Provide the [X, Y] coordinate of the cell's center where the given text is located.  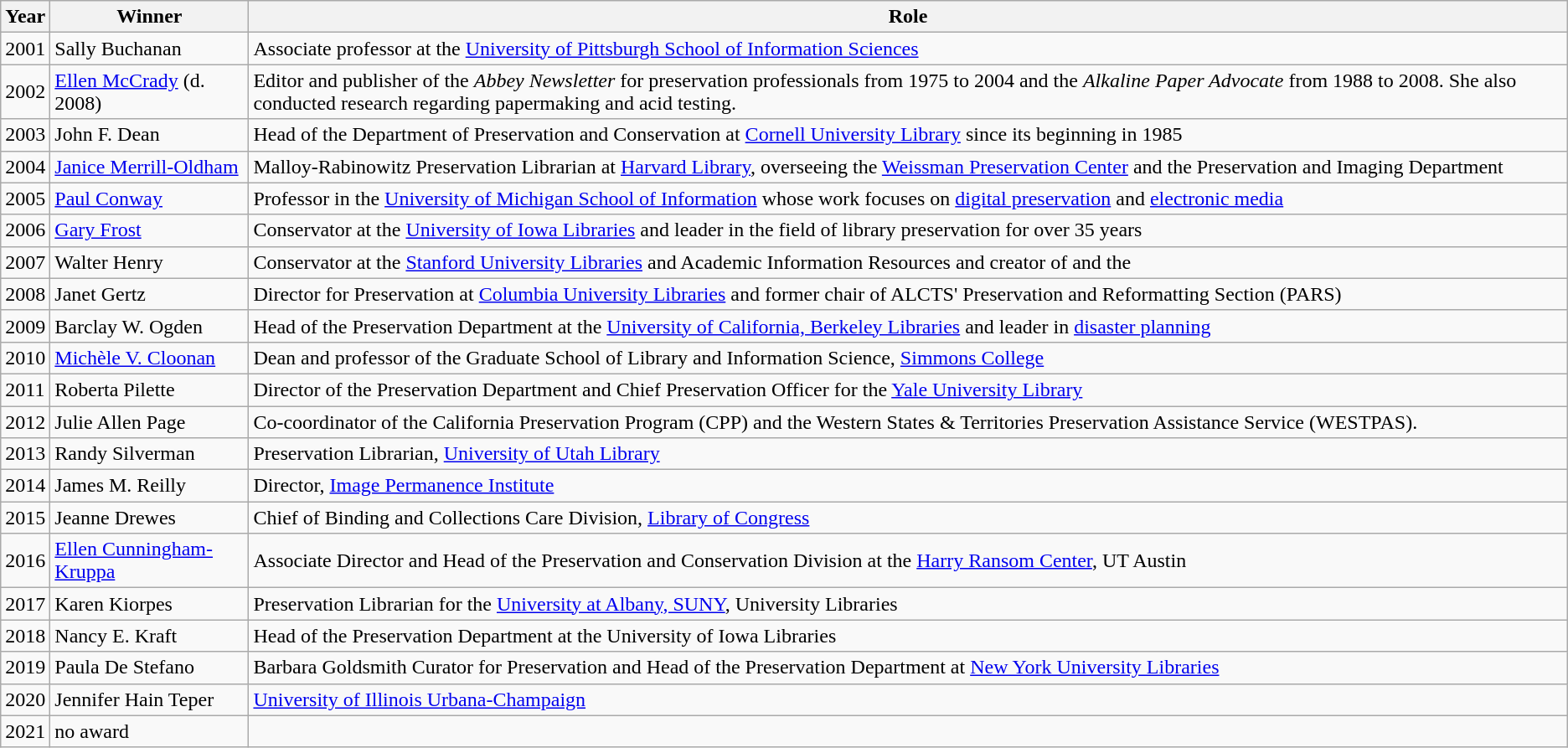
Walter Henry [149, 262]
2010 [25, 358]
Head of the Preservation Department at the University of Iowa Libraries [908, 636]
Director for Preservation at Columbia University Libraries and former chair of ALCTS' Preservation and Reformatting Section (PARS) [908, 294]
Head of the Department of Preservation and Conservation at Cornell University Library since its beginning in 1985 [908, 135]
Paul Conway [149, 199]
Director of the Preservation Department and Chief Preservation Officer for the Yale University Library [908, 389]
Chief of Binding and Collections Care Division, Library of Congress [908, 518]
Sally Buchanan [149, 49]
2018 [25, 636]
Barclay W. Ogden [149, 326]
Year [25, 17]
Karen Kiorpes [149, 604]
2005 [25, 199]
2009 [25, 326]
2001 [25, 49]
James M. Reilly [149, 486]
Professor in the University of Michigan School of Information whose work focuses on digital preservation and electronic media [908, 199]
2008 [25, 294]
Preservation Librarian for the University at Albany, SUNY, University Libraries [908, 604]
2002 [25, 92]
2012 [25, 421]
Conservator at the University of Iowa Libraries and leader in the field of library preservation for over 35 years [908, 230]
John F. Dean [149, 135]
Ellen McCrady (d. 2008) [149, 92]
Associate professor at the University of Pittsburgh School of Information Sciences [908, 49]
2006 [25, 230]
2015 [25, 518]
Preservation Librarian, University of Utah Library [908, 454]
2003 [25, 135]
Janet Gertz [149, 294]
Nancy E. Kraft [149, 636]
University of Illinois Urbana-Champaign [908, 699]
Jennifer Hain Teper [149, 699]
2017 [25, 604]
Associate Director and Head of the Preservation and Conservation Division at the Harry Ransom Center, UT Austin [908, 561]
Role [908, 17]
Conservator at the Stanford University Libraries and Academic Information Resources and creator of and the [908, 262]
Head of the Preservation Department at the University of California, Berkeley Libraries and leader in disaster planning [908, 326]
2011 [25, 389]
2020 [25, 699]
Randy Silverman [149, 454]
Jeanne Drewes [149, 518]
2007 [25, 262]
no award [149, 731]
2004 [25, 167]
Co-coordinator of the California Preservation Program (CPP) and the Western States & Territories Preservation Assistance Service (WESTPAS). [908, 421]
Roberta Pilette [149, 389]
Ellen Cunningham-Kruppa [149, 561]
Janice Merrill-Oldham [149, 167]
2021 [25, 731]
Michèle V. Cloonan [149, 358]
Paula De Stefano [149, 668]
2013 [25, 454]
Dean and professor of the Graduate School of Library and Information Science, Simmons College [908, 358]
Malloy-Rabinowitz Preservation Librarian at Harvard Library, overseeing the Weissman Preservation Center and the Preservation and Imaging Department [908, 167]
Winner [149, 17]
Director, Image Permanence Institute [908, 486]
Julie Allen Page [149, 421]
Gary Frost [149, 230]
2014 [25, 486]
2016 [25, 561]
Barbara Goldsmith Curator for Preservation and Head of the Preservation Department at New York University Libraries [908, 668]
2019 [25, 668]
